Capture the cell that displays the provided text and extract its [X, Y] central coordinate. 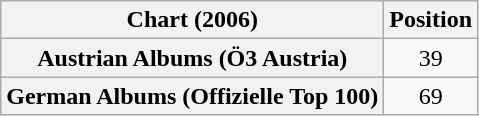
Position [431, 20]
39 [431, 58]
German Albums (Offizielle Top 100) [192, 96]
69 [431, 96]
Chart (2006) [192, 20]
Austrian Albums (Ö3 Austria) [192, 58]
